For the text-containing cell, return its midpoint in [x, y] coordinate format. 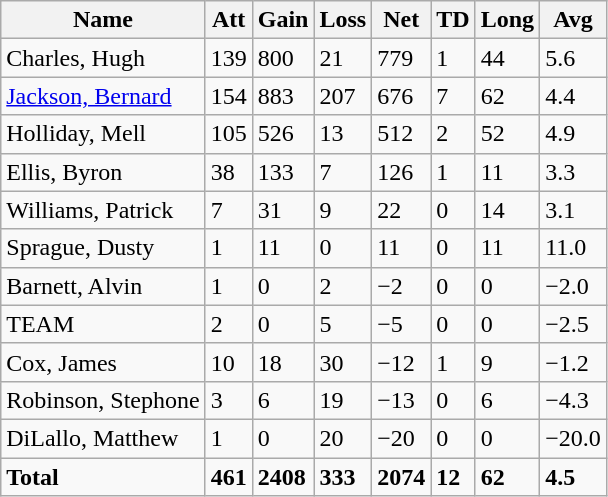
Avg [574, 20]
139 [228, 58]
14 [507, 210]
Charles, Hugh [103, 58]
Long [507, 20]
18 [283, 362]
4.4 [574, 96]
526 [283, 134]
21 [343, 58]
19 [343, 400]
Sprague, Dusty [103, 248]
Holliday, Mell [103, 134]
10 [228, 362]
126 [402, 172]
154 [228, 96]
4.5 [574, 477]
−2.5 [574, 324]
105 [228, 134]
52 [507, 134]
3.1 [574, 210]
TEAM [103, 324]
22 [402, 210]
20 [343, 438]
31 [283, 210]
44 [507, 58]
−1.2 [574, 362]
13 [343, 134]
133 [283, 172]
38 [228, 172]
512 [402, 134]
Att [228, 20]
3 [228, 400]
Name [103, 20]
Cox, James [103, 362]
779 [402, 58]
Loss [343, 20]
4.9 [574, 134]
−5 [402, 324]
800 [283, 58]
Jackson, Bernard [103, 96]
Total [103, 477]
2074 [402, 477]
−2.0 [574, 286]
12 [453, 477]
30 [343, 362]
2408 [283, 477]
207 [343, 96]
11.0 [574, 248]
TD [453, 20]
−12 [402, 362]
DiLallo, Matthew [103, 438]
Barnett, Alvin [103, 286]
461 [228, 477]
Robinson, Stephone [103, 400]
5.6 [574, 58]
333 [343, 477]
Gain [283, 20]
5 [343, 324]
883 [283, 96]
−20.0 [574, 438]
Net [402, 20]
Williams, Patrick [103, 210]
3.3 [574, 172]
−20 [402, 438]
676 [402, 96]
−2 [402, 286]
Ellis, Byron [103, 172]
−4.3 [574, 400]
−13 [402, 400]
